Locate the cell with the specified text and output its (x, y) center coordinate. 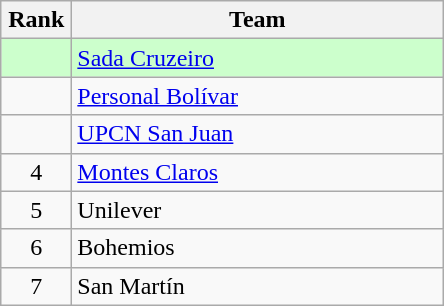
7 (36, 286)
4 (36, 172)
Personal Bolívar (258, 96)
Bohemios (258, 248)
Rank (36, 20)
Montes Claros (258, 172)
UPCN San Juan (258, 134)
Unilever (258, 210)
Sada Cruzeiro (258, 58)
6 (36, 248)
5 (36, 210)
San Martín (258, 286)
Team (258, 20)
